Locate the cell with the specified text and output its (x, y) center coordinate. 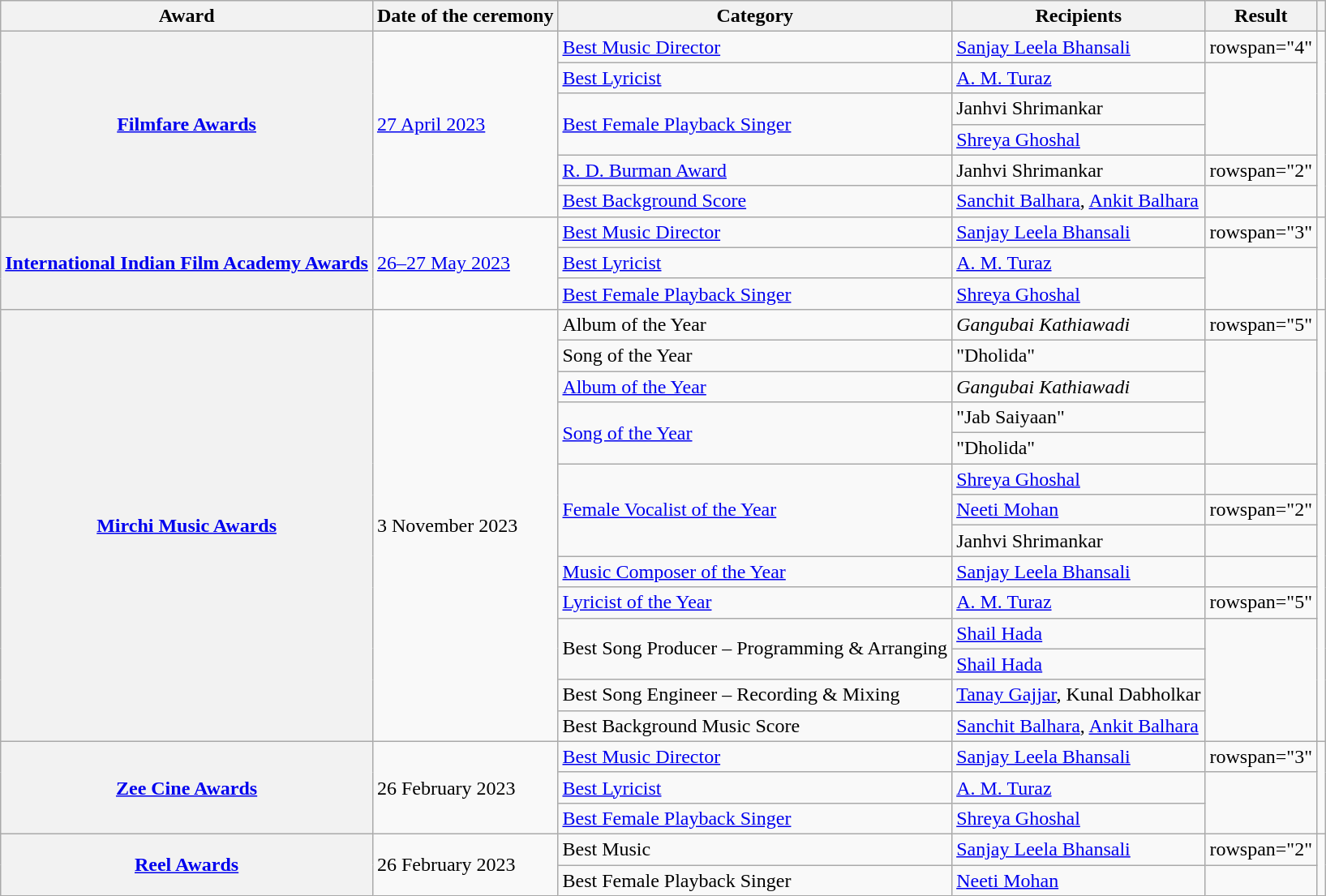
Filmfare Awards (187, 124)
Best Song Producer – Programming & Arranging (755, 649)
Recipients (1079, 16)
Tanay Gajjar, Kunal Dabholkar (1079, 695)
Best Background Score (755, 201)
Award (187, 16)
Mirchi Music Awards (187, 525)
Female Vocalist of the Year (755, 510)
Zee Cine Awards (187, 787)
Best Music (755, 849)
Result (1261, 16)
3 November 2023 (466, 525)
"Jab Saiyaan" (1079, 418)
R. D. Burman Award (755, 170)
Best Background Music Score (755, 726)
Lyricist of the Year (755, 602)
rowspan="4" (1261, 47)
Reel Awards (187, 864)
26–27 May 2023 (466, 263)
Date of the ceremony (466, 16)
International Indian Film Academy Awards (187, 263)
27 April 2023 (466, 124)
Best Song Engineer – Recording & Mixing (755, 695)
Category (755, 16)
Music Composer of the Year (755, 572)
